For the text-containing cell, return its midpoint in [x, y] coordinate format. 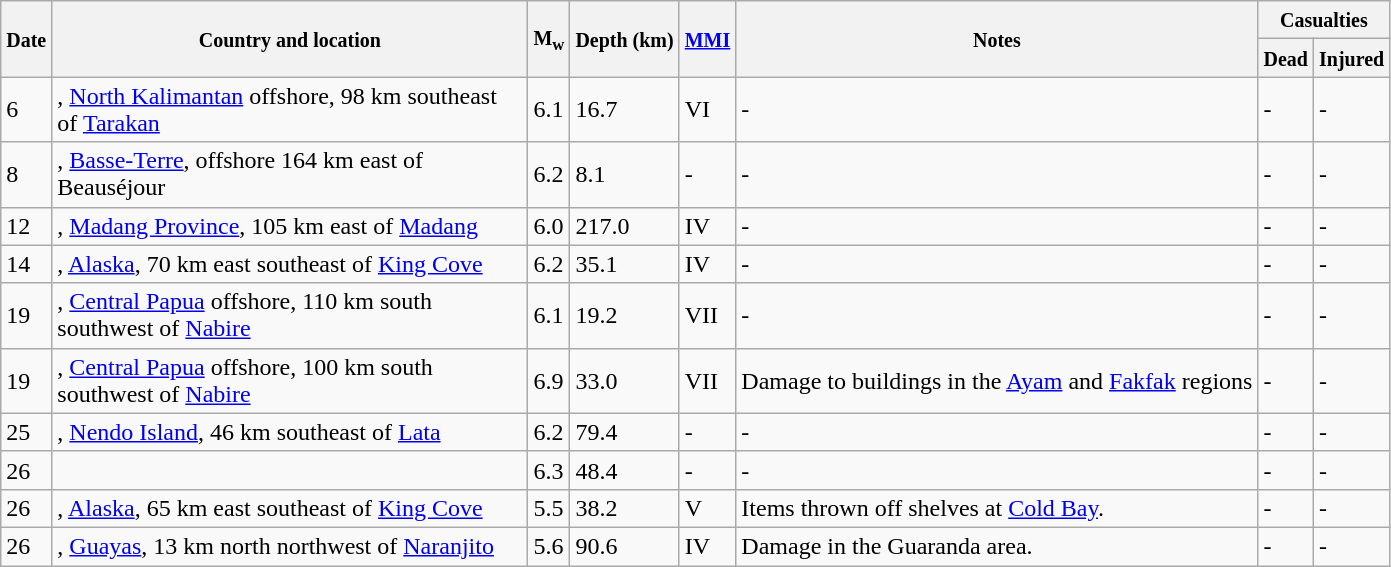
Damage in the Guaranda area. [997, 546]
, Alaska, 70 km east southeast of King Cove [290, 264]
, Basse-Terre, offshore 164 km east of Beauséjour [290, 174]
Items thrown off shelves at Cold Bay. [997, 508]
12 [26, 226]
8 [26, 174]
25 [26, 432]
16.7 [624, 110]
5.6 [549, 546]
, Central Papua offshore, 100 km south southwest of Nabire [290, 380]
48.4 [624, 470]
90.6 [624, 546]
33.0 [624, 380]
Casualties [1324, 20]
Depth (km) [624, 39]
35.1 [624, 264]
Injured [1351, 58]
VI [708, 110]
, Alaska, 65 km east southeast of King Cove [290, 508]
Notes [997, 39]
6 [26, 110]
217.0 [624, 226]
6.0 [549, 226]
Mw [549, 39]
14 [26, 264]
Country and location [290, 39]
Dead [1286, 58]
38.2 [624, 508]
Date [26, 39]
5.5 [549, 508]
V [708, 508]
MMI [708, 39]
6.3 [549, 470]
, Central Papua offshore, 110 km south southwest of Nabire [290, 316]
79.4 [624, 432]
, North Kalimantan offshore, 98 km southeast of Tarakan [290, 110]
6.9 [549, 380]
8.1 [624, 174]
, Nendo Island, 46 km southeast of Lata [290, 432]
, Madang Province, 105 km east of Madang [290, 226]
Damage to buildings in the Ayam and Fakfak regions [997, 380]
, Guayas, 13 km north northwest of Naranjito [290, 546]
19.2 [624, 316]
